From the cell containing the given text, extract its center point as [X, Y] coordinate. 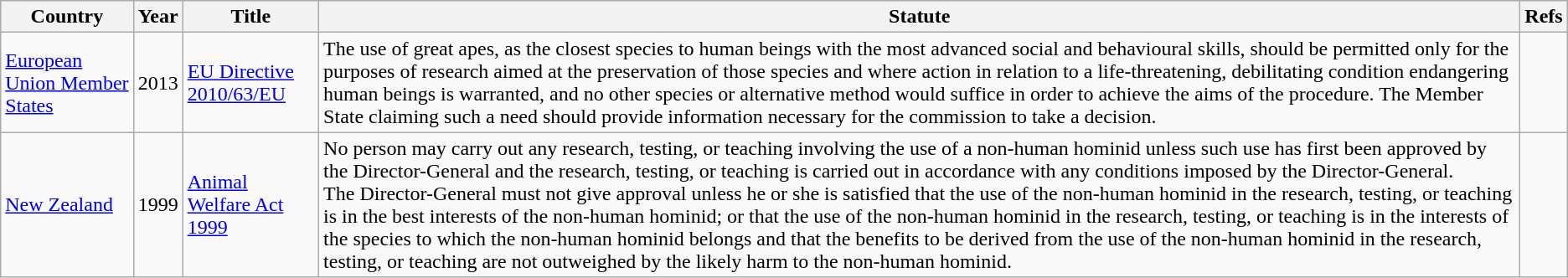
1999 [157, 204]
Refs [1544, 17]
2013 [157, 82]
New Zealand [67, 204]
Year [157, 17]
European Union Member States [67, 82]
Title [250, 17]
Statute [920, 17]
Country [67, 17]
Animal Welfare Act 1999 [250, 204]
EU Directive 2010/63/EU [250, 82]
